Return (x, y) of the center of cell containing provided text 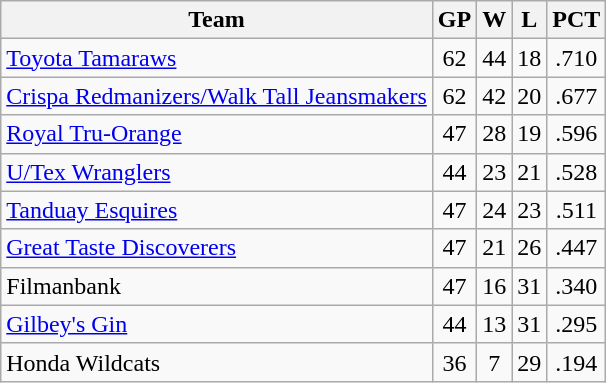
Crispa Redmanizers/Walk Tall Jeansmakers (217, 96)
Team (217, 20)
7 (494, 362)
Great Taste Discoverers (217, 248)
Honda Wildcats (217, 362)
Royal Tru-Orange (217, 134)
Filmanbank (217, 286)
19 (530, 134)
42 (494, 96)
.511 (576, 210)
.340 (576, 286)
.596 (576, 134)
26 (530, 248)
.447 (576, 248)
.194 (576, 362)
20 (530, 96)
L (530, 20)
24 (494, 210)
29 (530, 362)
Tanduay Esquires (217, 210)
PCT (576, 20)
Gilbey's Gin (217, 324)
.295 (576, 324)
Toyota Tamaraws (217, 58)
W (494, 20)
13 (494, 324)
.710 (576, 58)
28 (494, 134)
36 (454, 362)
.528 (576, 172)
.677 (576, 96)
16 (494, 286)
U/Tex Wranglers (217, 172)
18 (530, 58)
GP (454, 20)
